Search for the cell housing the specified text and yield its [x, y] center coordinate. 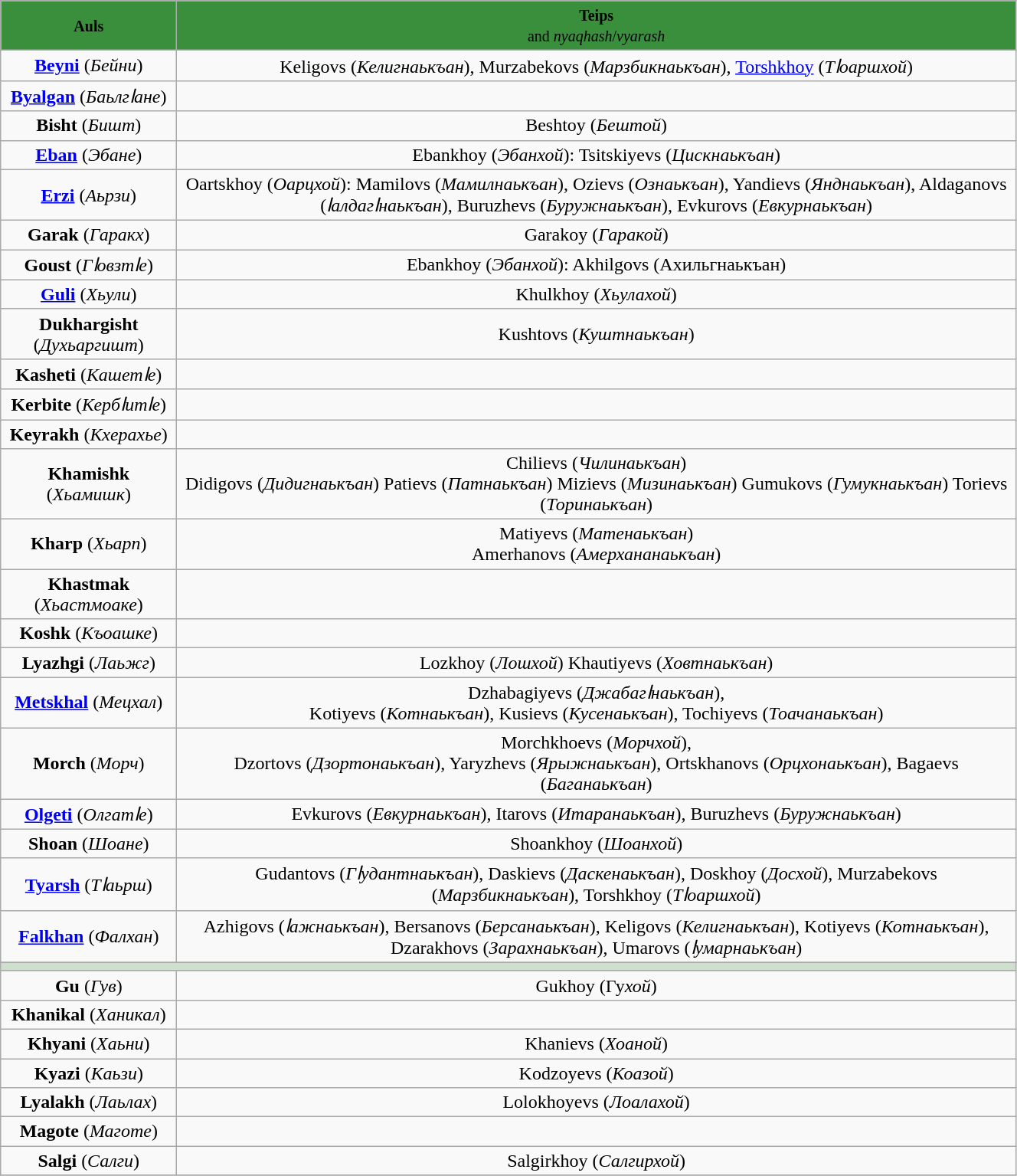
Guli (Хьули) [89, 294]
Evkurovs (Евкурнаькъан), Itarovs (Итаранаькъан), Buruzhevs (Буружнаькъан) [597, 814]
Gu (Гув) [89, 985]
Kasheti (Кашетӏе) [89, 374]
Lyalakh (Лаьлах) [89, 1102]
Garak (Гаракх) [89, 235]
Azhigovs (ӏажнаькъан), Bersanovs (Берсанаькъан), Keligovs (Келигнаькъан), Kotiyevs (Котнаькъан), Dzarakhovs (Зарахнаькъан), Umarovs (ӏумарнаькъан) [597, 936]
Koshk (Къоашке) [89, 634]
Salgirkhoy (Салгирхой) [597, 1161]
Falkhan (Фалхан) [89, 936]
Shoan (Шоане) [89, 844]
Khamishk (Хьамишк) [89, 484]
Khastmak (Хьастмоаке) [89, 595]
Keligovs (Келигнаькъан), Murzabekovs (Марзбикнаькъан), Torshkhoy (Тӏоаршхой) [597, 66]
Byalgan (Баьлгӏане) [89, 96]
Lyazhgi (Лаьжг) [89, 663]
Shoankhoy (Шоанхой) [597, 844]
Teips and nyaqhash/vyarash [597, 26]
Salgi (Салги) [89, 1161]
Dzhabagiyevs (Джабагӏнаькъан),Kotiyevs (Котнаькъан), Kusievs (Кусенаькъан), Tochiyevs (Тоачанаькъан) [597, 703]
Khanievs (Хоаной) [597, 1043]
Chilievs (Чилинаькъан)Didigovs (Дидигнаькъан) Patievs (Патнаькъан) Mizievs (Мизинаькъан) Gumukovs (Гумукнаькъан) Torievs (Торинаькъан) [597, 484]
Matiyevs (Матенаькъан)Amerhanovs (Амерхананаькъан) [597, 544]
Gudantovs (Гӏудантнаькъан), Daskievs (Даскенаькъан), Doskhoy (Досхой), Murzabekovs (Марзбикнаькъан), Torshkhoy (Тӏоаршхой) [597, 884]
Lolokhoyevs (Лоалахой) [597, 1102]
Kushtovs (Куштнаькъан) [597, 334]
Ebankhoy (Эбанхой): Tsitskiyevs (Цискнаькъан) [597, 155]
Keyrakh (Кхерахье) [89, 434]
Kerbite (Кербӏитӏе) [89, 405]
Morchkhoevs (Морчхой),Dzortovs (Дзортонаькъан), Yaryzhevs (Ярыжнаькъан), Ortskhanovs (Орцхонаькъан), Bagaevs (Баганаькъан) [597, 763]
Metskhal (Мецхал) [89, 703]
Olgeti (Олгатӏе) [89, 814]
Kharp (Хьарп) [89, 544]
Tyarsh (Тӏаьрш) [89, 884]
Kyazi (Каьзи) [89, 1073]
Gukhoy (Гухой) [597, 985]
Lozkhoy (Лошхой) Khautiyevs (Ховтнаькъан) [597, 663]
Eban (Эбане) [89, 155]
Khulkhoy (Хьулахой) [597, 294]
Morch (Морч) [89, 763]
Beshtoy (Бештой) [597, 126]
Khyani (Хаьни) [89, 1043]
Ebankhoy (Эбанхой): Akhilgovs (Ахильгнаькъан) [597, 265]
Garakoy (Гаракой) [597, 235]
Erzi (Аьрзи) [89, 195]
Magote (Маготе) [89, 1132]
Bisht (Бишт) [89, 126]
Auls [89, 26]
Kodzoyevs (Коазой) [597, 1073]
Beyni (Бейни) [89, 66]
Goust (Гӏовзтӏе) [89, 265]
Khanikal (Ханикал) [89, 1014]
Dukhargisht (Духьаргишт) [89, 334]
